Provide the (x, y) coordinate of the cell's center where the given text is located.  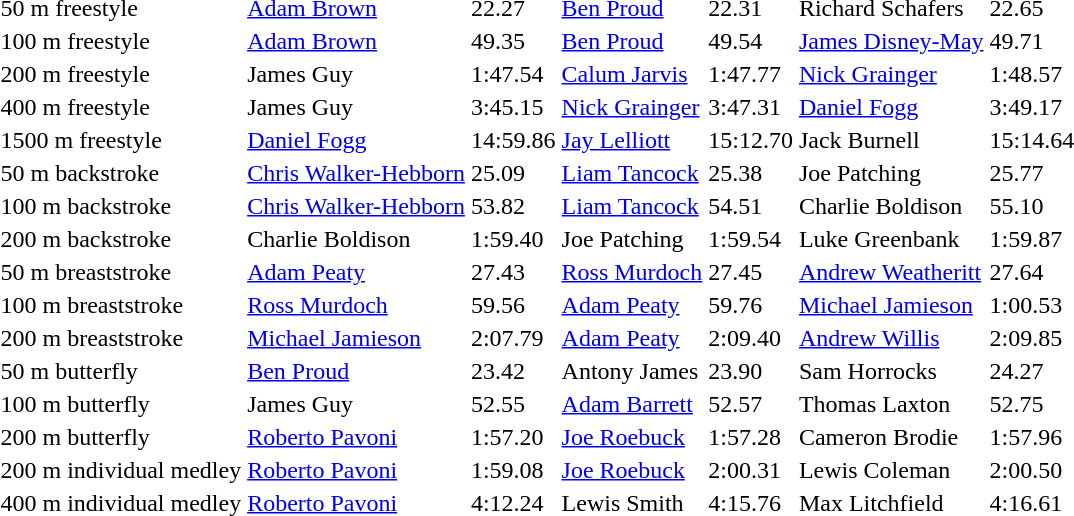
Jack Burnell (891, 140)
15:12.70 (751, 140)
23.90 (751, 371)
Lewis Coleman (891, 470)
52.55 (513, 404)
27.45 (751, 272)
Sam Horrocks (891, 371)
1:47.54 (513, 74)
Calum Jarvis (632, 74)
59.76 (751, 305)
Luke Greenbank (891, 239)
27.43 (513, 272)
Andrew Willis (891, 338)
49.35 (513, 41)
3:47.31 (751, 107)
54.51 (751, 206)
James Disney-May (891, 41)
2:00.31 (751, 470)
Adam Barrett (632, 404)
23.42 (513, 371)
1:59.54 (751, 239)
1:57.28 (751, 437)
59.56 (513, 305)
53.82 (513, 206)
14:59.86 (513, 140)
Andrew Weatheritt (891, 272)
Thomas Laxton (891, 404)
25.38 (751, 173)
1:59.08 (513, 470)
1:47.77 (751, 74)
Cameron Brodie (891, 437)
25.09 (513, 173)
52.57 (751, 404)
3:45.15 (513, 107)
Antony James (632, 371)
1:57.20 (513, 437)
Adam Brown (356, 41)
2:07.79 (513, 338)
Jay Lelliott (632, 140)
1:59.40 (513, 239)
2:09.40 (751, 338)
49.54 (751, 41)
